Find where the given text appears and provide that cell's center as (x, y) coordinate. 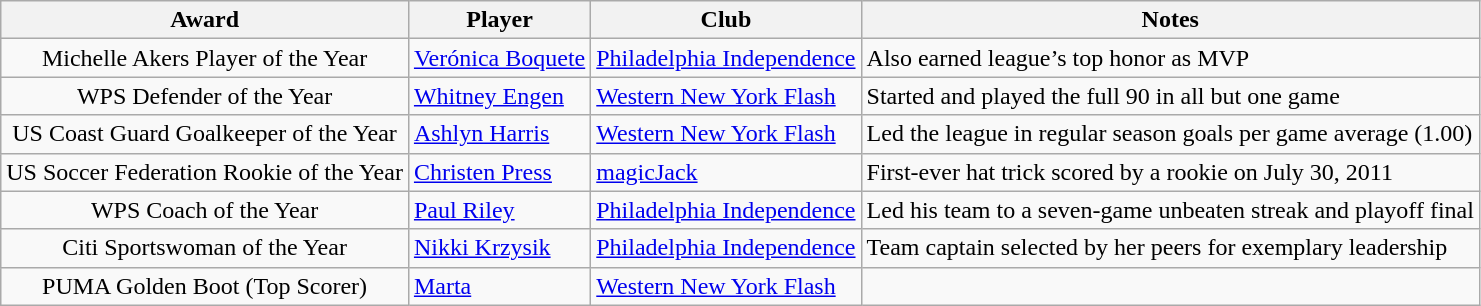
Player (499, 20)
Verónica Boquete (499, 58)
Paul Riley (499, 210)
PUMA Golden Boot (Top Scorer) (205, 286)
Nikki Krzysik (499, 248)
Started and played the full 90 in all but one game (1170, 96)
Notes (1170, 20)
WPS Defender of the Year (205, 96)
WPS Coach of the Year (205, 210)
Citi Sportswoman of the Year (205, 248)
Christen Press (499, 172)
Team captain selected by her peers for exemplary leadership (1170, 248)
Ashlyn Harris (499, 134)
Marta (499, 286)
US Soccer Federation Rookie of the Year (205, 172)
US Coast Guard Goalkeeper of the Year (205, 134)
Whitney Engen (499, 96)
Michelle Akers Player of the Year (205, 58)
Club (726, 20)
Also earned league’s top honor as MVP (1170, 58)
Award (205, 20)
magicJack (726, 172)
Led the league in regular season goals per game average (1.00) (1170, 134)
Led his team to a seven-game unbeaten streak and playoff final (1170, 210)
First-ever hat trick scored by a rookie on July 30, 2011 (1170, 172)
